Detect which cell encompasses the target text, then output its [x, y] center coordinate. 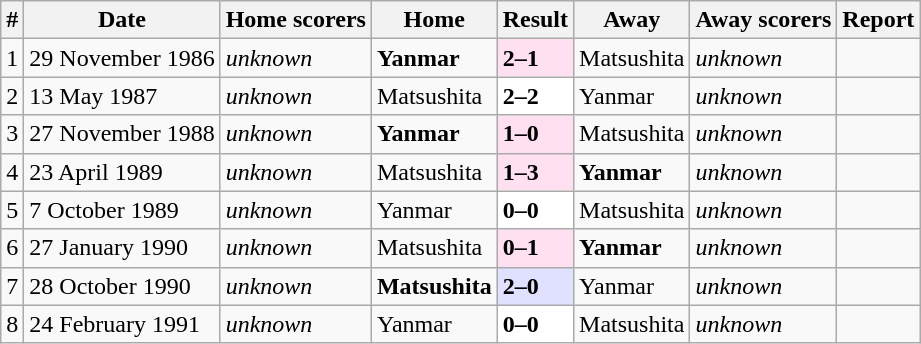
1–3 [535, 172]
Home [434, 20]
5 [12, 210]
Away [632, 20]
6 [12, 248]
Date [122, 20]
29 November 1986 [122, 58]
27 November 1988 [122, 134]
2 [12, 96]
4 [12, 172]
27 January 1990 [122, 248]
7 [12, 286]
Result [535, 20]
2–2 [535, 96]
Away scorers [764, 20]
Home scorers [296, 20]
7 October 1989 [122, 210]
Report [878, 20]
24 February 1991 [122, 324]
0–1 [535, 248]
# [12, 20]
2–0 [535, 286]
23 April 1989 [122, 172]
28 October 1990 [122, 286]
2–1 [535, 58]
8 [12, 324]
3 [12, 134]
1–0 [535, 134]
1 [12, 58]
13 May 1987 [122, 96]
